From the cell containing the given text, extract its center point as [X, Y] coordinate. 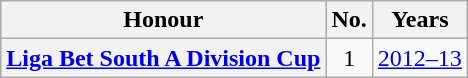
Liga Bet South A Division Cup [164, 58]
1 [349, 58]
2012–13 [420, 58]
Years [420, 20]
Honour [164, 20]
No. [349, 20]
